Determine the (X, Y) coordinate at the center of the cell enclosing the given text.  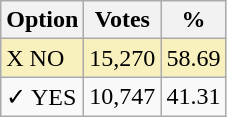
41.31 (194, 97)
10,747 (122, 97)
% (194, 20)
Votes (122, 20)
Option (42, 20)
✓ YES (42, 97)
X NO (42, 58)
58.69 (194, 58)
15,270 (122, 58)
